Search for the cell housing the specified text and yield its [x, y] center coordinate. 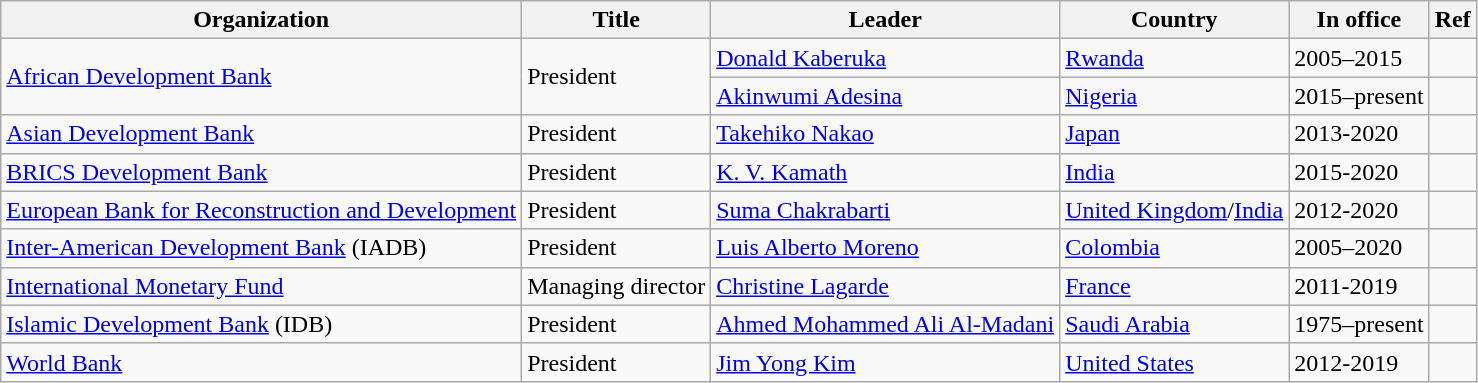
Managing director [616, 286]
Colombia [1174, 248]
France [1174, 286]
United States [1174, 362]
Country [1174, 20]
2013-2020 [1359, 134]
2005–2015 [1359, 58]
2015–present [1359, 96]
Christine Lagarde [886, 286]
2011-2019 [1359, 286]
Jim Yong Kim [886, 362]
Takehiko Nakao [886, 134]
World Bank [262, 362]
Leader [886, 20]
Ahmed Mohammed Ali Al-Madani [886, 324]
Luis Alberto Moreno [886, 248]
Asian Development Bank [262, 134]
2012-2019 [1359, 362]
European Bank for Reconstruction and Development [262, 210]
United Kingdom/India [1174, 210]
2012-2020 [1359, 210]
K. V. Kamath [886, 172]
1975–present [1359, 324]
Japan [1174, 134]
Rwanda [1174, 58]
Title [616, 20]
International Monetary Fund [262, 286]
BRICS Development Bank [262, 172]
Nigeria [1174, 96]
Inter-American Development Bank (IADB) [262, 248]
2005–2020 [1359, 248]
Ref [1452, 20]
Akinwumi Adesina [886, 96]
Islamic Development Bank (IDB) [262, 324]
2015-2020 [1359, 172]
India [1174, 172]
Donald Kaberuka [886, 58]
In office [1359, 20]
Saudi Arabia [1174, 324]
Organization [262, 20]
African Development Bank [262, 77]
Suma Chakrabarti [886, 210]
